Locate the cell with the specified text and output its (X, Y) center coordinate. 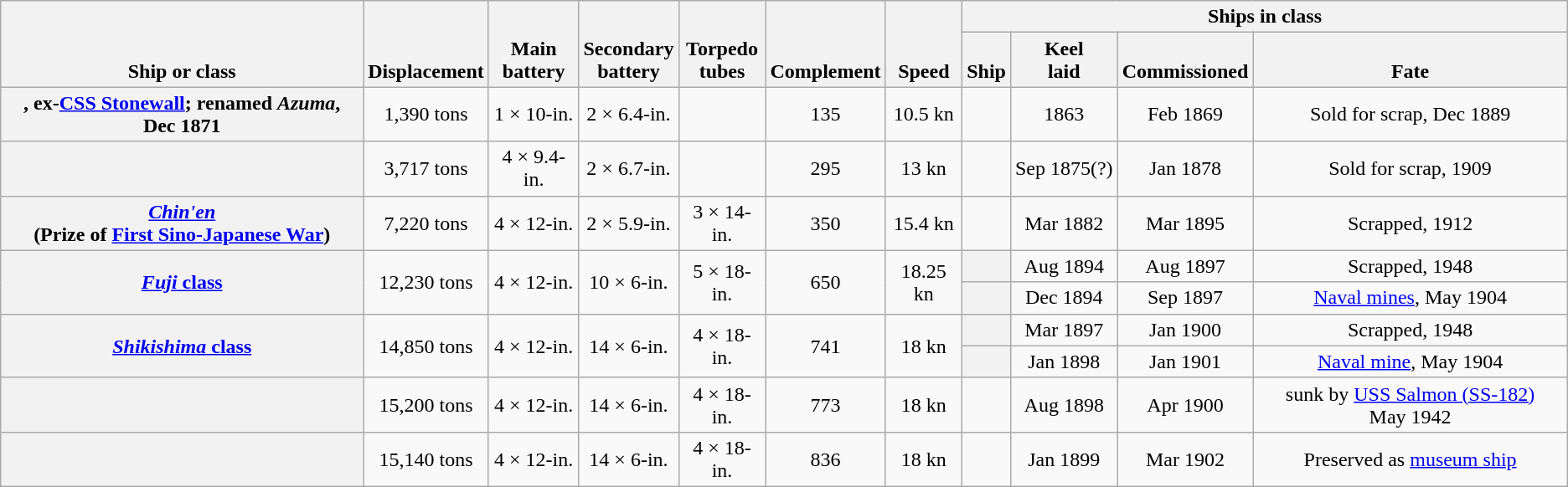
Mar 1882 (1064, 223)
2 × 6.4-in. (628, 114)
1 × 10-in. (534, 114)
sunk by USS Salmon (SS-182) May 1942 (1411, 405)
15.4 kn (924, 223)
1863 (1064, 114)
Sold for scrap, Dec 1889 (1411, 114)
Mainbattery (534, 44)
2 × 5.9-in. (628, 223)
Scrapped, 1912 (1411, 223)
Commissioned (1185, 60)
135 (826, 114)
Complement (826, 44)
15,200 tons (426, 405)
Jan 1901 (1185, 361)
Speed (924, 44)
Aug 1894 (1064, 266)
Naval mine, May 1904 (1411, 361)
Sep 1875(?) (1064, 169)
14,850 tons (426, 346)
Keellaid (1064, 60)
Feb 1869 (1185, 114)
3 × 14-in. (722, 223)
Jan 1899 (1064, 459)
12,230 tons (426, 282)
3,717 tons (426, 169)
13 kn (924, 169)
Shikishima class (183, 346)
7,220 tons (426, 223)
1,390 tons (426, 114)
Ships in class (1265, 17)
Displacement (426, 44)
Jan 1900 (1185, 330)
Jan 1898 (1064, 361)
4 × 9.4-in. (534, 169)
2 × 6.7-in. (628, 169)
5 × 18-in. (722, 282)
Mar 1897 (1064, 330)
Aug 1897 (1185, 266)
Aug 1898 (1064, 405)
Fate (1411, 60)
Preserved as museum ship (1411, 459)
Sold for scrap, 1909 (1411, 169)
18.25 kn (924, 282)
773 (826, 405)
Jan 1878 (1185, 169)
10 × 6-in. (628, 282)
Mar 1895 (1185, 223)
Apr 1900 (1185, 405)
15,140 tons (426, 459)
Fuji class (183, 282)
741 (826, 346)
836 (826, 459)
Dec 1894 (1064, 298)
Secondarybattery (628, 44)
Ship (987, 60)
Mar 1902 (1185, 459)
Torpedotubes (722, 44)
650 (826, 282)
Sep 1897 (1185, 298)
Chin'en(Prize of First Sino-Japanese War) (183, 223)
350 (826, 223)
Ship or class (183, 44)
10.5 kn (924, 114)
, ex-CSS Stonewall; renamed Azuma, Dec 1871 (183, 114)
295 (826, 169)
Naval mines, May 1904 (1411, 298)
